Return the (x, y) coordinate for the center point of the cell that contains the specified text.  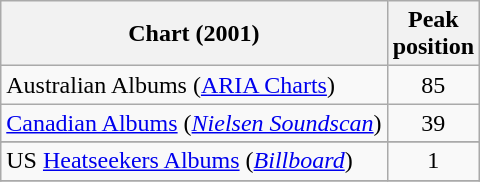
39 (433, 123)
85 (433, 85)
Chart (2001) (194, 34)
Canadian Albums (Nielsen Soundscan) (194, 123)
US Heatseekers Albums (Billboard) (194, 161)
1 (433, 161)
Australian Albums (ARIA Charts) (194, 85)
Peakposition (433, 34)
